Identify which cell holds the provided text, then report its (x, y) central coordinate. 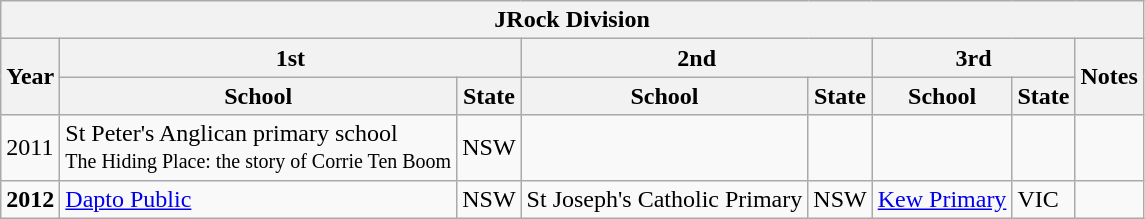
3rd (974, 58)
Notes (1109, 77)
2011 (30, 148)
JRock Division (572, 20)
Dapto Public (258, 199)
Year (30, 77)
2nd (696, 58)
1st (290, 58)
St Joseph's Catholic Primary (664, 199)
2012 (30, 199)
St Peter's Anglican primary schoolThe Hiding Place: the story of Corrie Ten Boom (258, 148)
VIC (1044, 199)
Kew Primary (942, 199)
